For the text-containing cell, return its midpoint in (X, Y) coordinate format. 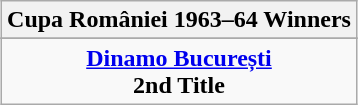
Dinamo București2nd Title (180, 72)
Cupa României 1963–64 Winners (180, 20)
